Output the [x, y] coordinate of the center of the cell containing the given text.  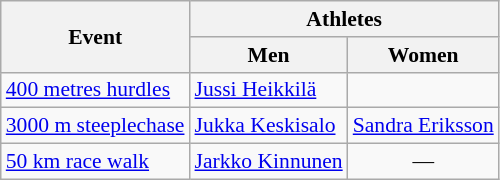
Athletes [344, 19]
50 km race walk [96, 162]
— [424, 162]
Event [96, 36]
Jukka Keskisalo [269, 126]
3000 m steeplechase [96, 126]
Women [424, 55]
400 metres hurdles [96, 90]
Jussi Heikkilä [269, 90]
Sandra Eriksson [424, 126]
Jarkko Kinnunen [269, 162]
Men [269, 55]
